Identify which cell holds the provided text, then report its (x, y) central coordinate. 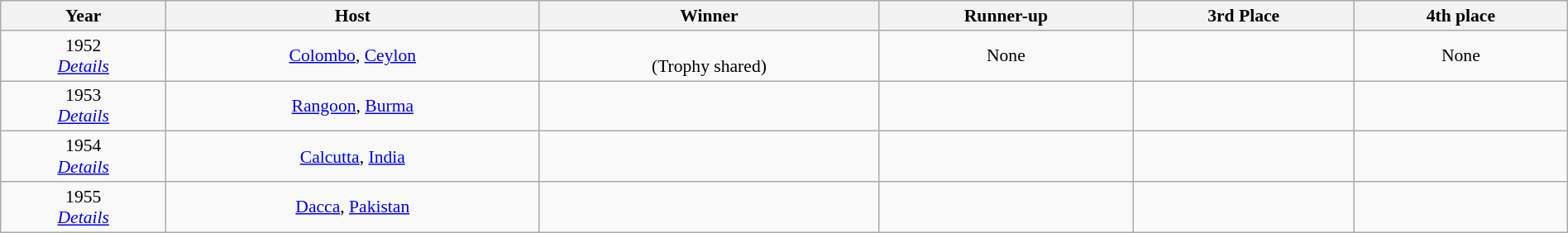
Host (352, 16)
1954 Details (84, 157)
Dacca, Pakistan (352, 207)
Year (84, 16)
1953 Details (84, 106)
Runner-up (1006, 16)
Winner (710, 16)
1955 Details (84, 207)
Rangoon, Burma (352, 106)
Calcutta, India (352, 157)
Colombo, Ceylon (352, 56)
(Trophy shared) (710, 56)
3rd Place (1244, 16)
4th place (1460, 16)
1952 Details (84, 56)
